Output the (x, y) coordinate of the center of the cell containing the given text.  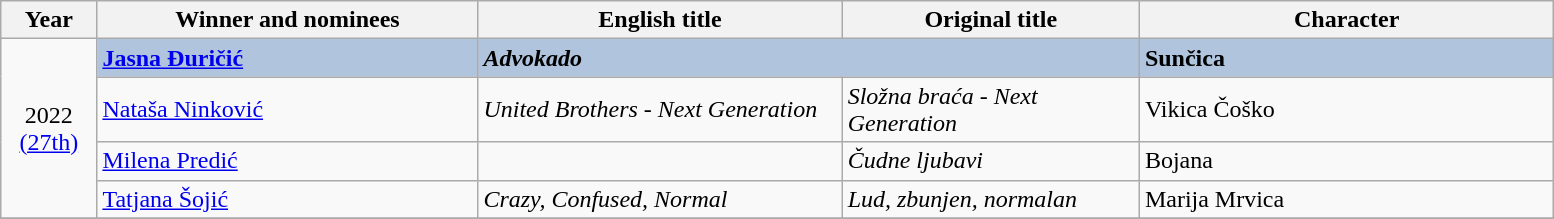
Advokado (808, 58)
Character (1346, 20)
Tatjana Šojić (288, 199)
Crazy, Confused, Normal (660, 199)
Year (49, 20)
Milena Predić (288, 161)
Sunčica (1346, 58)
Nataša Ninković (288, 110)
English title (660, 20)
Čudne ljubavi (990, 161)
Original title (990, 20)
Marija Mrvica (1346, 199)
Bojana (1346, 161)
Lud, zbunjen, normalan (990, 199)
Vikica Čoško (1346, 110)
Složna braća - Next Generation (990, 110)
Jasna Đuričić (288, 58)
Winner and nominees (288, 20)
2022(27th) (49, 128)
United Brothers - Next Generation (660, 110)
